Detect which cell encompasses the target text, then output its [x, y] center coordinate. 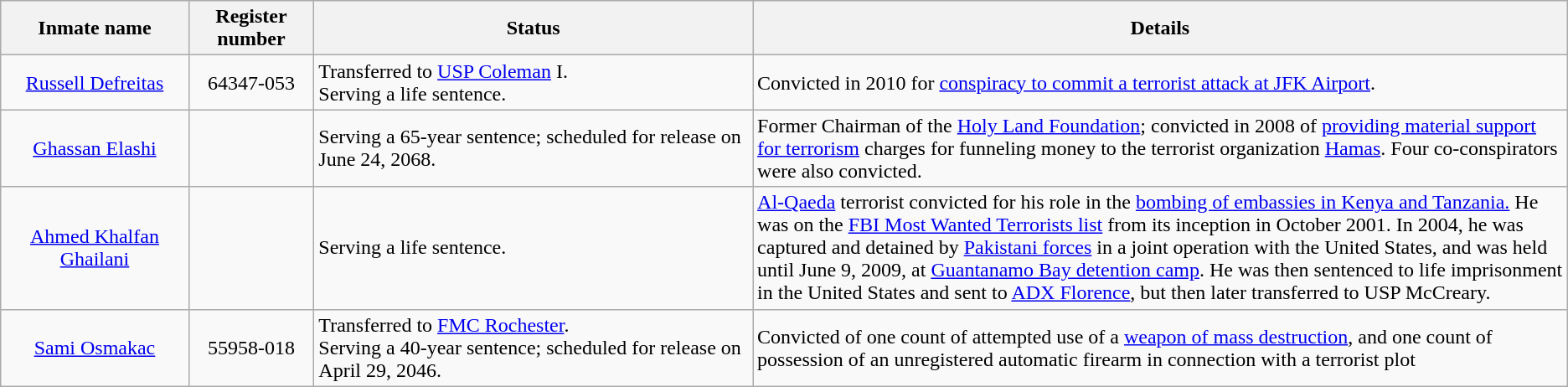
Inmate name [95, 28]
Ghassan Elashi [95, 148]
Status [534, 28]
Convicted in 2010 for conspiracy to commit a terrorist attack at JFK Airport. [1161, 82]
Sami Osmakac [95, 348]
Ahmed Khalfan Ghailani [95, 248]
Register number [251, 28]
64347-053 [251, 82]
Serving a life sentence. [534, 248]
Russell Defreitas [95, 82]
55958-018 [251, 348]
Serving a 65-year sentence; scheduled for release on June 24, 2068. [534, 148]
Transferred to USP Coleman I.Serving a life sentence. [534, 82]
Transferred to FMC Rochester.Serving a 40-year sentence; scheduled for release on April 29, 2046. [534, 348]
Details [1161, 28]
